Pinpoint the cell where the given text exists, returning its [X, Y] midpoint coordinate. 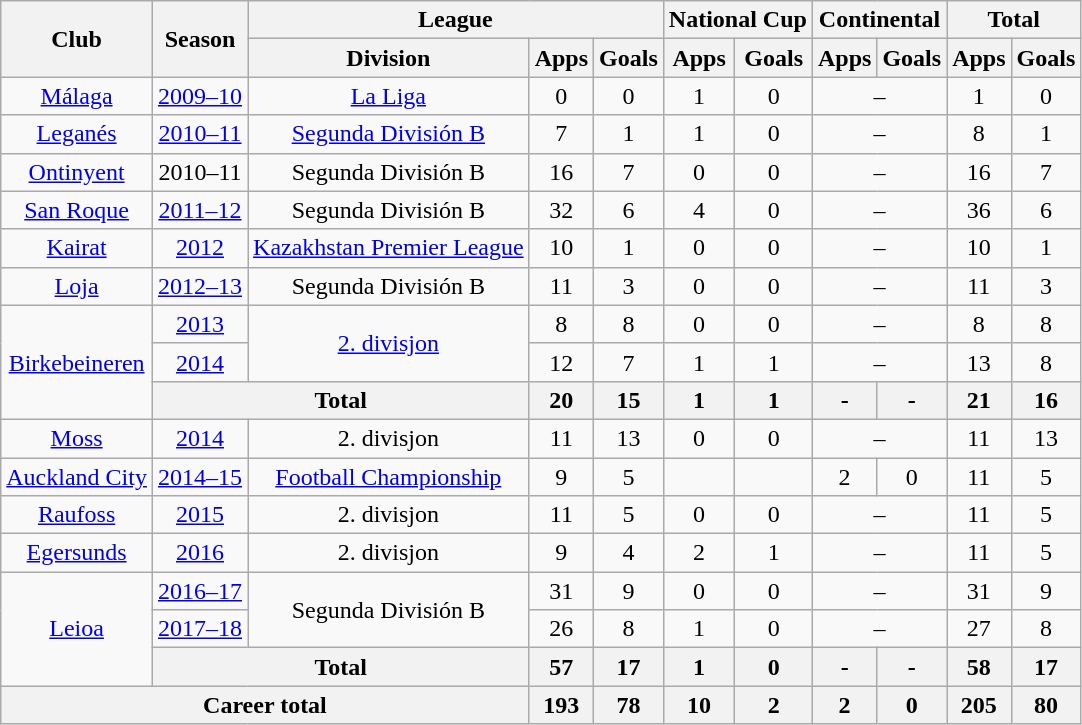
Division [389, 58]
2015 [200, 515]
205 [979, 705]
36 [979, 210]
2012–13 [200, 286]
Málaga [77, 96]
League [456, 20]
Kazakhstan Premier League [389, 248]
Loja [77, 286]
Raufoss [77, 515]
80 [1046, 705]
Career total [265, 705]
32 [561, 210]
Club [77, 39]
Auckland City [77, 477]
2013 [200, 324]
58 [979, 667]
Continental [879, 20]
20 [561, 400]
Leganés [77, 134]
Birkebeineren [77, 362]
193 [561, 705]
Football Championship [389, 477]
Leioa [77, 629]
Moss [77, 438]
La Liga [389, 96]
2014–15 [200, 477]
2016–17 [200, 591]
Season [200, 39]
2017–18 [200, 629]
2012 [200, 248]
78 [629, 705]
San Roque [77, 210]
Ontinyent [77, 172]
15 [629, 400]
2016 [200, 553]
2009–10 [200, 96]
2011–12 [200, 210]
27 [979, 629]
Egersunds [77, 553]
26 [561, 629]
12 [561, 362]
21 [979, 400]
Kairat [77, 248]
National Cup [738, 20]
57 [561, 667]
